Pinpoint the cell where the given text exists, returning its (X, Y) midpoint coordinate. 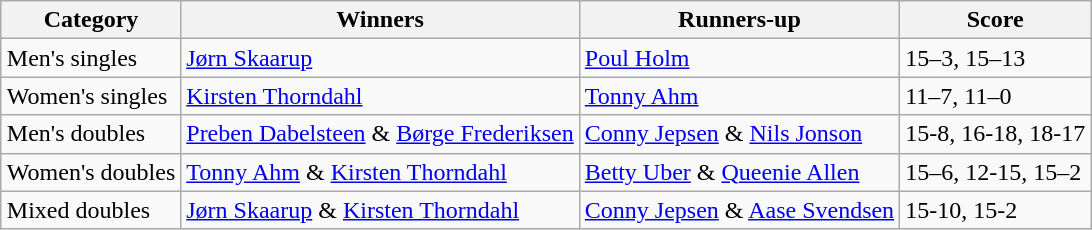
Men's singles (90, 58)
15–3, 15–13 (996, 58)
Jørn Skaarup (380, 58)
Women's doubles (90, 172)
11–7, 11–0 (996, 96)
15–6, 12-15, 15–2 (996, 172)
Tonny Ahm (739, 96)
Winners (380, 20)
Tonny Ahm & Kirsten Thorndahl (380, 172)
15-10, 15-2 (996, 210)
Score (996, 20)
Conny Jepsen & Nils Jonson (739, 134)
Jørn Skaarup & Kirsten Thorndahl (380, 210)
Poul Holm (739, 58)
Category (90, 20)
Conny Jepsen & Aase Svendsen (739, 210)
Runners-up (739, 20)
Men's doubles (90, 134)
Betty Uber & Queenie Allen (739, 172)
15-8, 16-18, 18-17 (996, 134)
Mixed doubles (90, 210)
Preben Dabelsteen & Børge Frederiksen (380, 134)
Women's singles (90, 96)
Kirsten Thorndahl (380, 96)
